For the text-containing cell, return its midpoint in [X, Y] coordinate format. 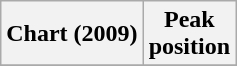
Peakposition [189, 34]
Chart (2009) [72, 34]
